Identify which cell holds the provided text, then report its (X, Y) central coordinate. 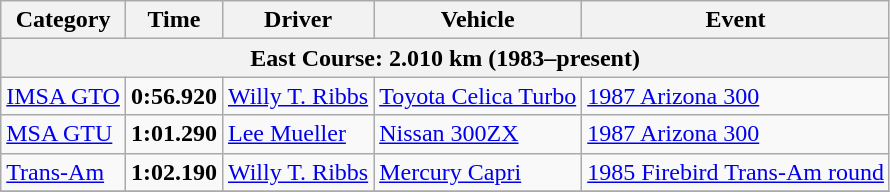
1985 Firebird Trans-Am round (736, 172)
Event (736, 20)
MSA GTU (64, 134)
Mercury Capri (478, 172)
IMSA GTO (64, 96)
Driver (298, 20)
Time (174, 20)
Lee Mueller (298, 134)
East Course: 2.010 km (1983–present) (446, 58)
Nissan 300ZX (478, 134)
Category (64, 20)
Vehicle (478, 20)
1:02.190 (174, 172)
1:01.290 (174, 134)
Toyota Celica Turbo (478, 96)
Trans-Am (64, 172)
0:56.920 (174, 96)
